Capture the cell that displays the provided text and extract its [x, y] central coordinate. 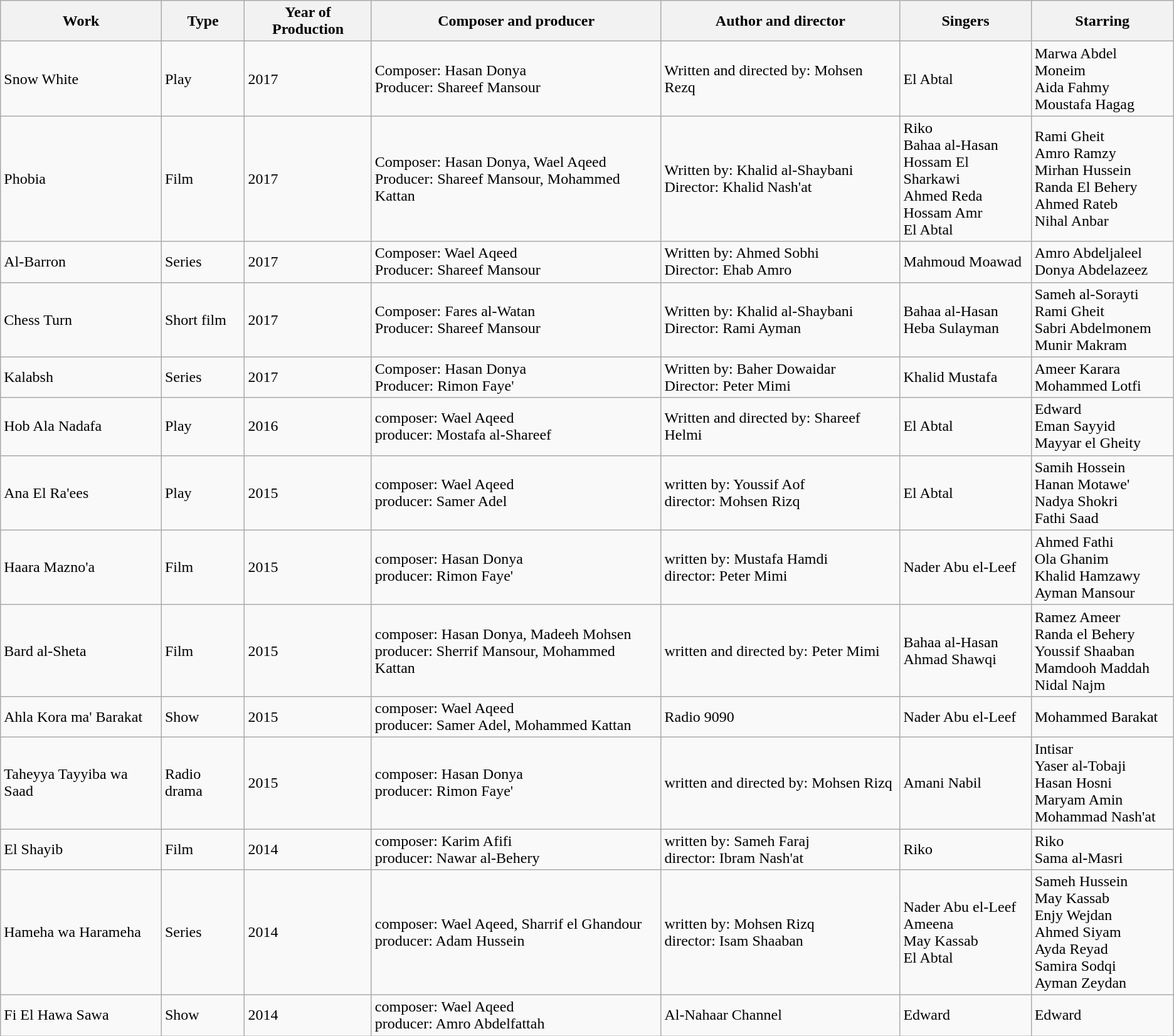
Amro AbdeljaleelDonya Abdelazeez [1103, 262]
Short film [203, 320]
composer: Wael Aqeedproducer: Mostafa al-Shareef [516, 426]
Snow White [82, 79]
Written by: Baher DowaidarDirector: Peter Mimi [780, 378]
Sameh HusseinMay KassabEnjy WejdanAhmed SiyamAyda ReyadSamira SodqiAyman Zeydan [1103, 933]
Bahaa al-HasanHeba Sulayman [966, 320]
Phobia [82, 179]
Mahmoud Moawad [966, 262]
Mohammed Barakat [1103, 716]
composer: Wael Aqeed, Sharrif el Ghandourproducer: Adam Hussein [516, 933]
Written by: Ahmed SobhiDirector: Ehab Amro [780, 262]
composer: Wael Aqeedproducer: Samer Adel [516, 493]
Composer: Hasan DonyaProducer: Rimon Faye' [516, 378]
Haara Mazno'a [82, 567]
Composer: Hasan DonyaProducer: Shareef Mansour [516, 79]
Composer: Fares al-WatanProducer: Shareef Mansour [516, 320]
Written and directed by: Shareef Helmi [780, 426]
Type [203, 21]
written and directed by: Peter Mimi [780, 650]
Radio 9090 [780, 716]
Rami GheitAmro RamzyMirhan HusseinRanda El BeheryAhmed RatebNihal Anbar [1103, 179]
Written and directed by: Mohsen Rezq [780, 79]
Fi El Hawa Sawa [82, 1016]
RikoSama al-Masri [1103, 849]
written by: Mohsen Rizqdirector: Isam Shaaban [780, 933]
Al-Barron [82, 262]
Al-Nahaar Channel [780, 1016]
composer: Hasan Donya, Madeeh Mohsenproducer: Sherrif Mansour, Mohammed Kattan [516, 650]
Riko [966, 849]
Bard al-Sheta [82, 650]
Composer: Wael AqeedProducer: Shareef Mansour [516, 262]
Marwa Abdel MoneimAida FahmyMoustafa Hagag [1103, 79]
composer: Wael Aqeedproducer: Samer Adel, Mohammed Kattan [516, 716]
Hob Ala Nadafa [82, 426]
written by: Mustafa Hamdidirector: Peter Mimi [780, 567]
Sameh al-SoraytiRami GheitSabri AbdelmonemMunir Makram [1103, 320]
Composer: Hasan Donya, Wael AqeedProducer: Shareef Mansour, Mohammed Kattan [516, 179]
Samih HosseinHanan Motawe'Nadya ShokriFathi Saad [1103, 493]
Composer and producer [516, 21]
written and directed by: Mohsen Rizq [780, 783]
Amani Nabil [966, 783]
Work [82, 21]
Khalid Mustafa [966, 378]
Year of Production [308, 21]
2016 [308, 426]
Ameer KararaMohammed Lotfi [1103, 378]
Ana El Ra'ees [82, 493]
written by: Sameh Farajdirector: Ibram Nash'at [780, 849]
written by: Youssif Aofdirector: Mohsen Rizq [780, 493]
Bahaa al-HasanAhmad Shawqi [966, 650]
Nader Abu el-LeefAmeenaMay KassabEl Abtal [966, 933]
Ramez AmeerRanda el BeheryYoussif ShaabanMamdooh MaddahNidal Najm [1103, 650]
composer: Karim Afifiproducer: Nawar al-Behery [516, 849]
composer: Wael Aqeedproducer: Amro Abdelfattah [516, 1016]
Taheyya Tayyiba wa Saad [82, 783]
Singers [966, 21]
El Shayib [82, 849]
Hameha wa Harameha [82, 933]
RikoBahaa al-HasanHossam El SharkawiAhmed RedaHossam AmrEl Abtal [966, 179]
Chess Turn [82, 320]
Radio drama [203, 783]
Starring [1103, 21]
Written by: Khalid al-ShaybaniDirector: Khalid Nash'at [780, 179]
EdwardEman SayyidMayyar el Gheity [1103, 426]
Ahla Kora ma' Barakat [82, 716]
Author and director [780, 21]
Written by: Khalid al-ShaybaniDirector: Rami Ayman [780, 320]
IntisarYaser al-TobajiHasan HosniMaryam AminMohammad Nash'at [1103, 783]
Kalabsh [82, 378]
Ahmed FathiOla GhanimKhalid HamzawyAyman Mansour [1103, 567]
